Return [X, Y] of the center of cell containing provided text 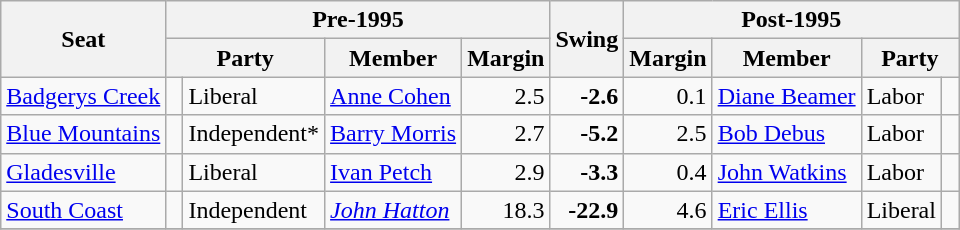
Pre-1995 [358, 20]
Badgerys Creek [84, 96]
South Coast [84, 210]
Ivan Petch [394, 172]
2.9 [506, 172]
4.6 [668, 210]
2.7 [506, 134]
Seat [84, 39]
0.1 [668, 96]
-2.6 [587, 96]
18.3 [506, 210]
-3.3 [587, 172]
-5.2 [587, 134]
Eric Ellis [786, 210]
John Hatton [394, 210]
Post-1995 [792, 20]
Independent [254, 210]
John Watkins [786, 172]
Barry Morris [394, 134]
Swing [587, 39]
Bob Debus [786, 134]
0.4 [668, 172]
Diane Beamer [786, 96]
-22.9 [587, 210]
Independent* [254, 134]
Gladesville [84, 172]
Anne Cohen [394, 96]
Blue Mountains [84, 134]
